Provide the (X, Y) coordinate of the cell's center where the given text is located.  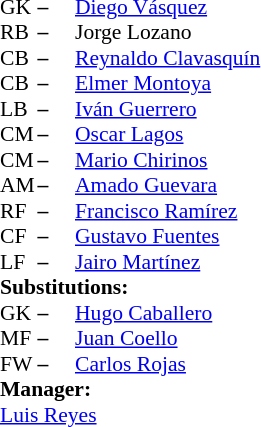
Manager: (130, 389)
Substitutions: (130, 287)
Carlos Rojas (168, 364)
Reynaldo Clavasquín (168, 58)
Francisco Ramírez (168, 211)
MF (19, 339)
CF (19, 237)
Iván Guerrero (168, 109)
LB (19, 109)
Jorge Lozano (168, 33)
Oscar Lagos (168, 135)
Jairo Martínez (168, 262)
RF (19, 211)
RB (19, 33)
GK (19, 313)
LF (19, 262)
Hugo Caballero (168, 313)
Gustavo Fuentes (168, 237)
Elmer Montoya (168, 83)
Mario Chirinos (168, 160)
AM (19, 185)
Juan Coello (168, 339)
FW (19, 364)
Amado Guevara (168, 185)
